Return the (X, Y) coordinate for the center point of the cell that contains the specified text.  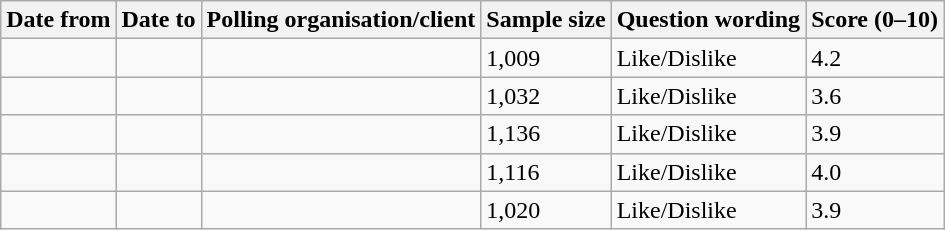
Score (0–10) (875, 20)
1,116 (546, 172)
1,032 (546, 96)
3.6 (875, 96)
1,020 (546, 210)
Sample size (546, 20)
1,136 (546, 134)
Polling organisation/client (341, 20)
1,009 (546, 58)
4.0 (875, 172)
4.2 (875, 58)
Date to (158, 20)
Date from (58, 20)
Question wording (708, 20)
